Capture the cell that displays the provided text and extract its (x, y) central coordinate. 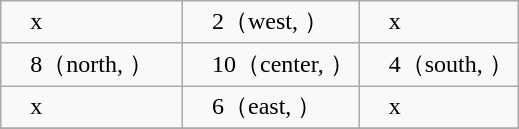
6（east, ） (270, 108)
8（north, ） (92, 64)
10（center, ） (270, 64)
4（south, ） (438, 64)
2（west, ） (270, 22)
